Search for the cell housing the specified text and yield its [x, y] center coordinate. 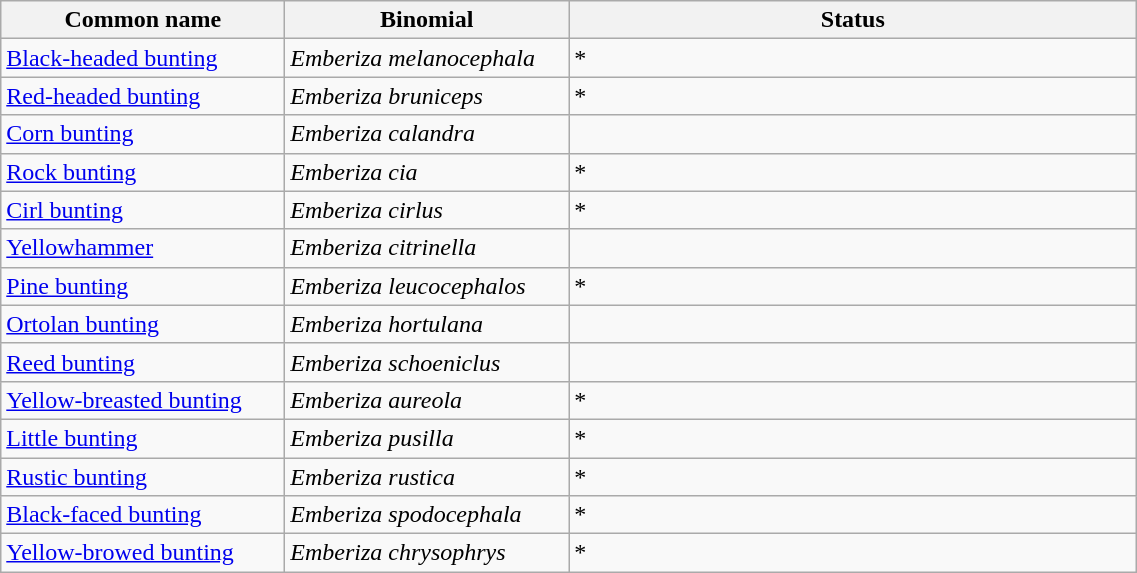
Binomial [427, 20]
Emberiza hortulana [427, 324]
Emberiza schoeniclus [427, 362]
Status [853, 20]
Emberiza leucocephalos [427, 286]
Emberiza cia [427, 172]
Cirl bunting [143, 210]
Yellowhammer [143, 248]
Emberiza pusilla [427, 438]
Reed bunting [143, 362]
Yellow-browed bunting [143, 553]
Emberiza bruniceps [427, 96]
Emberiza melanocephala [427, 58]
Common name [143, 20]
Rustic bunting [143, 477]
Red-headed bunting [143, 96]
Rock bunting [143, 172]
Black-headed bunting [143, 58]
Emberiza aureola [427, 400]
Yellow-breasted bunting [143, 400]
Emberiza calandra [427, 134]
Emberiza chrysophrys [427, 553]
Emberiza citrinella [427, 248]
Emberiza rustica [427, 477]
Black-faced bunting [143, 515]
Corn bunting [143, 134]
Ortolan bunting [143, 324]
Pine bunting [143, 286]
Little bunting [143, 438]
Emberiza spodocephala [427, 515]
Emberiza cirlus [427, 210]
